Locate the cell with the specified text and output its [X, Y] center coordinate. 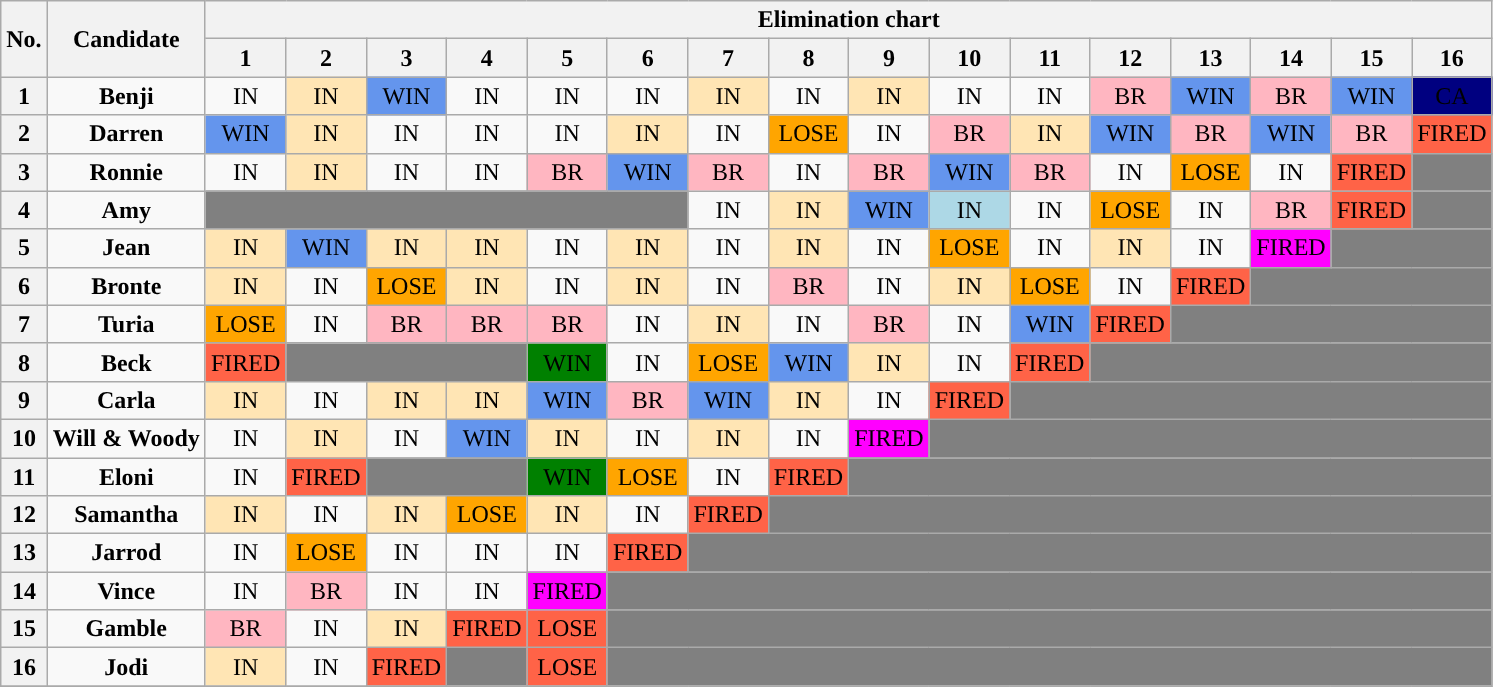
Samantha [126, 515]
Ronnie [126, 172]
Elimination chart [848, 20]
Carla [126, 400]
Turia [126, 324]
Jarrod [126, 553]
No. [24, 39]
Amy [126, 210]
Eloni [126, 477]
Vince [126, 591]
Bronte [126, 286]
Candidate [126, 39]
Jodi [126, 667]
Gamble [126, 629]
CA [1452, 96]
Will & Woody [126, 438]
Darren [126, 134]
Benji [126, 96]
Jean [126, 248]
Beck [126, 362]
